Determine the (x, y) coordinate at the center of the cell enclosing the given text.  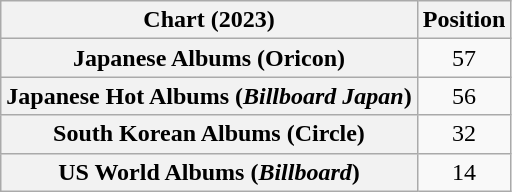
57 (464, 58)
56 (464, 96)
South Korean Albums (Circle) (209, 134)
Chart (2023) (209, 20)
Position (464, 20)
32 (464, 134)
US World Albums (Billboard) (209, 172)
Japanese Albums (Oricon) (209, 58)
14 (464, 172)
Japanese Hot Albums (Billboard Japan) (209, 96)
